Pinpoint the cell where the given text exists, returning its (x, y) midpoint coordinate. 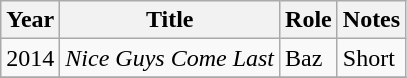
2014 (30, 58)
Baz (309, 58)
Role (309, 20)
Notes (371, 20)
Year (30, 20)
Title (170, 20)
Nice Guys Come Last (170, 58)
Short (371, 58)
